Search for the cell housing the specified text and yield its [x, y] center coordinate. 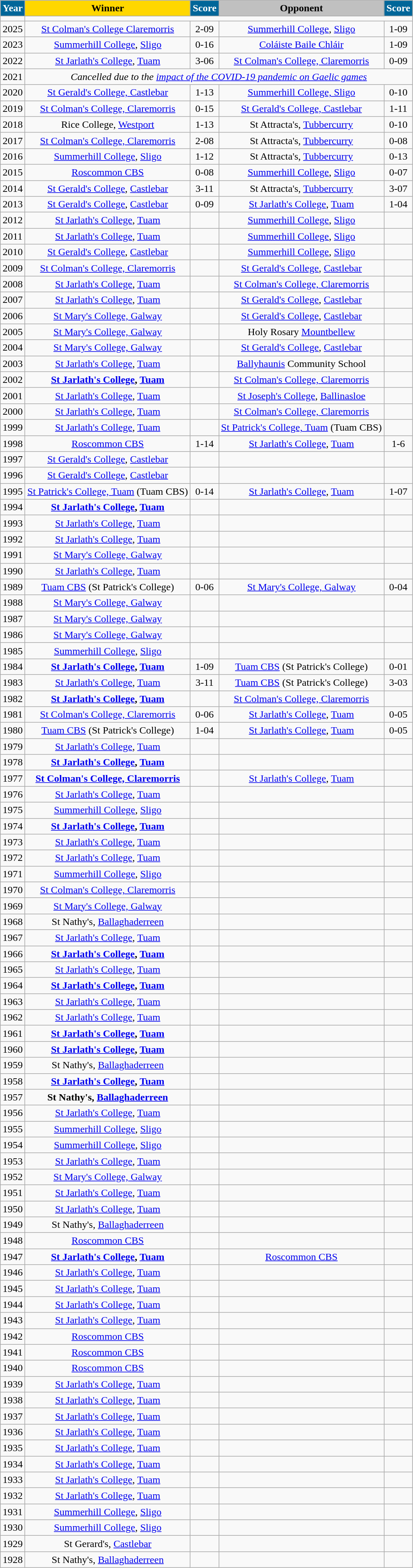
1999 [13, 427]
1947 [13, 1257]
1962 [13, 1018]
1996 [13, 475]
1971 [13, 874]
1988 [13, 603]
1970 [13, 890]
2007 [13, 300]
1978 [13, 762]
1951 [13, 1193]
2-08 [204, 140]
2019 [13, 108]
1930 [13, 1528]
1954 [13, 1145]
1-6 [398, 444]
1989 [13, 587]
1984 [13, 666]
2023 [13, 45]
1931 [13, 1512]
1933 [13, 1480]
2006 [13, 316]
1964 [13, 986]
1940 [13, 1368]
St Colman's College Claremorris [108, 29]
1960 [13, 1049]
0-16 [204, 45]
Winner [108, 8]
1992 [13, 539]
2000 [13, 411]
1994 [13, 507]
1939 [13, 1384]
1976 [13, 794]
1986 [13, 635]
0-14 [204, 491]
1979 [13, 747]
0-04 [398, 587]
3-06 [204, 61]
St Joseph's College, Ballinasloe [302, 395]
1957 [13, 1097]
1987 [13, 619]
1985 [13, 651]
1955 [13, 1129]
1-14 [204, 444]
0-01 [398, 666]
1938 [13, 1400]
1949 [13, 1225]
2002 [13, 380]
1943 [13, 1320]
1-11 [398, 108]
2013 [13, 204]
2017 [13, 140]
1963 [13, 1002]
1981 [13, 715]
1-07 [398, 491]
2003 [13, 364]
Coláiste Baile Chláir [302, 45]
1961 [13, 1033]
1937 [13, 1416]
1950 [13, 1209]
2020 [13, 93]
St Gerard's, Castlebar [108, 1544]
1959 [13, 1065]
1977 [13, 778]
2021 [13, 77]
Cancelled due to the impact of the COVID-19 pandemic on Gaelic games [219, 77]
1945 [13, 1289]
Rice College, Westport [108, 124]
2012 [13, 220]
2001 [13, 395]
1974 [13, 826]
1928 [13, 1560]
1990 [13, 571]
2014 [13, 188]
1983 [13, 682]
1975 [13, 810]
1969 [13, 906]
1956 [13, 1113]
1942 [13, 1336]
1944 [13, 1305]
2008 [13, 284]
1935 [13, 1448]
1965 [13, 970]
1953 [13, 1161]
Ballyhaunis Community School [302, 364]
2018 [13, 124]
1-12 [204, 156]
1998 [13, 444]
2010 [13, 252]
Year [13, 8]
1948 [13, 1241]
2-09 [204, 29]
3-07 [398, 188]
1952 [13, 1177]
Holy Rosary Mountbellew [302, 332]
2004 [13, 348]
2005 [13, 332]
1980 [13, 731]
1946 [13, 1273]
1972 [13, 858]
2022 [13, 61]
1967 [13, 938]
1982 [13, 698]
1997 [13, 460]
2016 [13, 156]
2011 [13, 236]
1966 [13, 954]
2025 [13, 29]
0-07 [398, 172]
0-13 [398, 156]
1958 [13, 1081]
Opponent [302, 8]
3-03 [398, 682]
1932 [13, 1496]
1995 [13, 491]
2015 [13, 172]
1993 [13, 523]
1991 [13, 555]
1973 [13, 842]
1929 [13, 1544]
2009 [13, 268]
0-15 [204, 108]
1941 [13, 1352]
1934 [13, 1464]
1936 [13, 1432]
1968 [13, 922]
